Extract the [x, y] coordinate from the center of the cell holding the provided text.  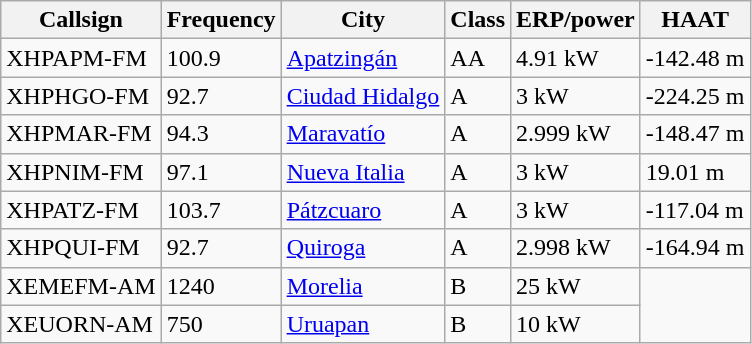
750 [221, 324]
Frequency [221, 20]
-148.47 m [695, 134]
ERP/power [576, 20]
19.01 m [695, 172]
Nueva Italia [363, 172]
Quiroga [363, 248]
Ciudad Hidalgo [363, 96]
103.7 [221, 210]
AA [478, 58]
Apatzingán [363, 58]
-224.25 m [695, 96]
1240 [221, 286]
2.998 kW [576, 248]
XHPNIM-FM [81, 172]
100.9 [221, 58]
XEMEFM-AM [81, 286]
97.1 [221, 172]
4.91 kW [576, 58]
XHPHGO-FM [81, 96]
XHPATZ-FM [81, 210]
Morelia [363, 286]
Class [478, 20]
XHPAPM-FM [81, 58]
Uruapan [363, 324]
2.999 kW [576, 134]
HAAT [695, 20]
City [363, 20]
Pátzcuaro [363, 210]
10 kW [576, 324]
-117.04 m [695, 210]
Callsign [81, 20]
XHPMAR-FM [81, 134]
94.3 [221, 134]
-164.94 m [695, 248]
25 kW [576, 286]
XEUORN-AM [81, 324]
XHPQUI-FM [81, 248]
-142.48 m [695, 58]
Maravatío [363, 134]
